Scan for the cell matching the given text and deliver its (X, Y) coordinate at center. 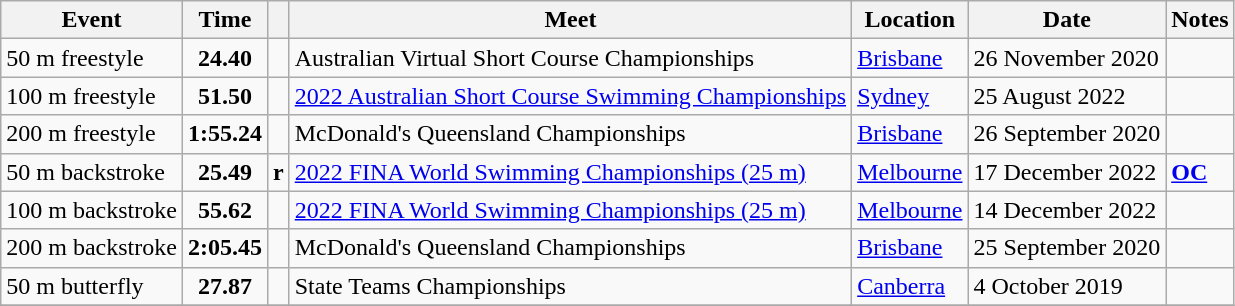
50 m freestyle (92, 58)
Canberra (910, 286)
17 December 2022 (1067, 172)
25.49 (224, 172)
100 m freestyle (92, 96)
4 October 2019 (1067, 286)
Meet (570, 20)
14 December 2022 (1067, 210)
27.87 (224, 286)
Notes (1200, 20)
55.62 (224, 210)
2:05.45 (224, 248)
51.50 (224, 96)
24.40 (224, 58)
1:55.24 (224, 134)
Event (92, 20)
Australian Virtual Short Course Championships (570, 58)
25 August 2022 (1067, 96)
Location (910, 20)
OC (1200, 172)
200 m backstroke (92, 248)
Sydney (910, 96)
25 September 2020 (1067, 248)
50 m butterfly (92, 286)
100 m backstroke (92, 210)
50 m backstroke (92, 172)
r (278, 172)
200 m freestyle (92, 134)
Time (224, 20)
26 November 2020 (1067, 58)
State Teams Championships (570, 286)
2022 Australian Short Course Swimming Championships (570, 96)
Date (1067, 20)
26 September 2020 (1067, 134)
